Identify which cell holds the provided text, then report its [X, Y] central coordinate. 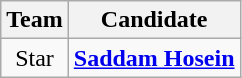
Saddam Hosein [154, 58]
Star [35, 58]
Candidate [154, 20]
Team [35, 20]
